Return the [X, Y] coordinate for the center point of the cell that contains the specified text.  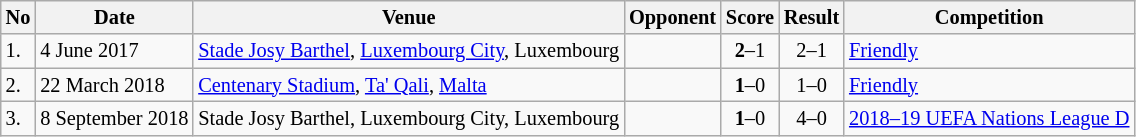
8 September 2018 [114, 118]
4 June 2017 [114, 51]
Score [750, 17]
Result [812, 17]
2018–19 UEFA Nations League D [989, 118]
No [18, 17]
22 March 2018 [114, 85]
Opponent [672, 17]
Venue [408, 17]
3. [18, 118]
Competition [989, 17]
Centenary Stadium, Ta' Qali, Malta [408, 85]
2. [18, 85]
1. [18, 51]
Date [114, 17]
4–0 [812, 118]
